Locate the cell with the specified text and output its [X, Y] center coordinate. 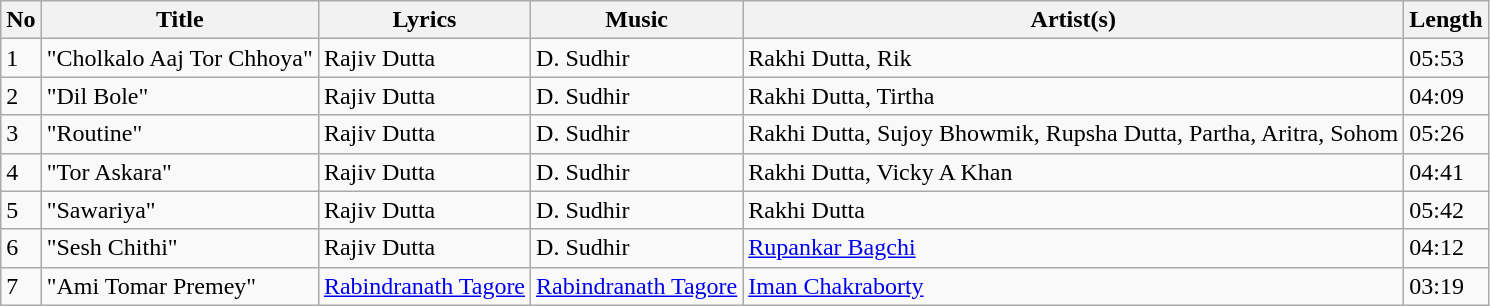
Length [1446, 20]
04:09 [1446, 96]
"Dil Bole" [180, 96]
Artist(s) [1074, 20]
7 [21, 286]
04:12 [1446, 248]
Iman Chakraborty [1074, 286]
03:19 [1446, 286]
4 [21, 172]
Rupankar Bagchi [1074, 248]
Rakhi Dutta, Sujoy Bhowmik, Rupsha Dutta, Partha, Aritra, Sohom [1074, 134]
5 [21, 210]
Music [637, 20]
No [21, 20]
Rakhi Dutta, Vicky A Khan [1074, 172]
05:53 [1446, 58]
3 [21, 134]
"Sesh Chithi" [180, 248]
05:42 [1446, 210]
2 [21, 96]
"Routine" [180, 134]
"Cholkalo Aaj Tor Chhoya" [180, 58]
Rakhi Dutta, Tirtha [1074, 96]
Rakhi Dutta [1074, 210]
04:41 [1446, 172]
"Sawariya" [180, 210]
"Ami Tomar Premey" [180, 286]
Title [180, 20]
Lyrics [424, 20]
"Tor Askara" [180, 172]
Rakhi Dutta, Rik [1074, 58]
6 [21, 248]
1 [21, 58]
05:26 [1446, 134]
